Determine the (x, y) coordinate at the center of the cell enclosing the given text.  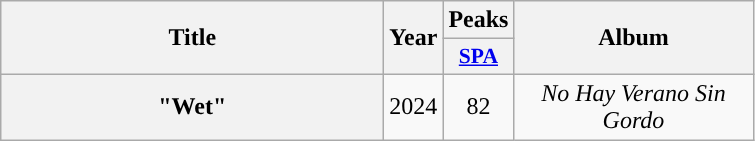
2024 (414, 106)
Peaks (478, 20)
82 (478, 106)
Album (634, 38)
No Hay Verano Sin Gordo (634, 106)
Title (192, 38)
SPA (478, 57)
"Wet" (192, 106)
Year (414, 38)
